Output the (x, y) coordinate of the center of the cell containing the given text.  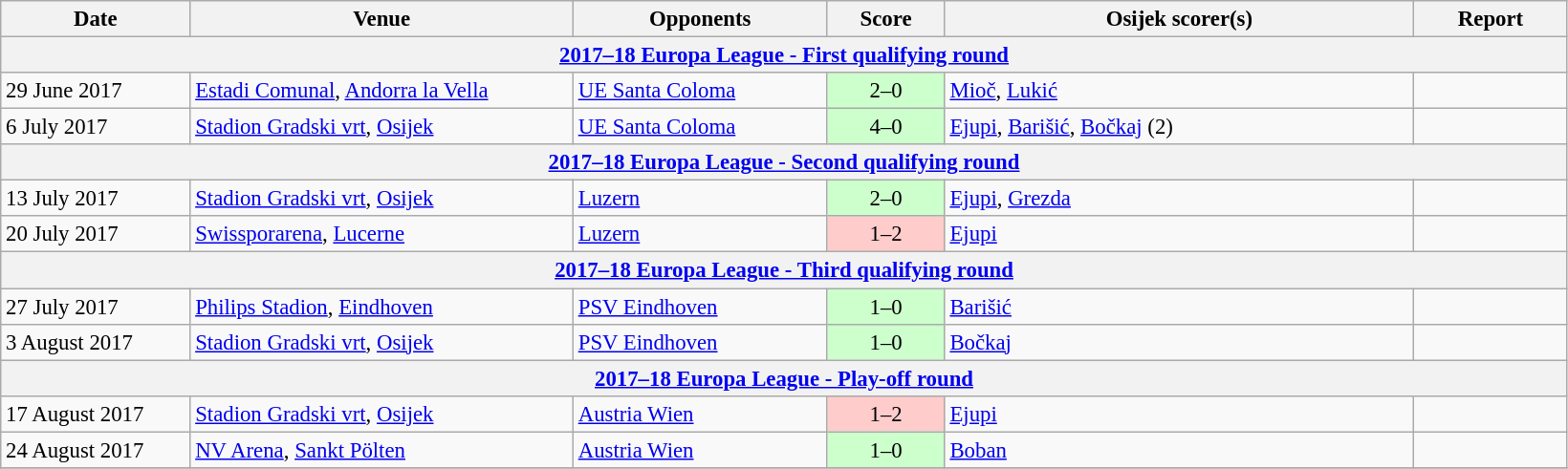
Bočkaj (1180, 342)
Report (1492, 19)
Boban (1180, 450)
Swissporarena, Lucerne (382, 234)
17 August 2017 (96, 414)
Opponents (700, 19)
3 August 2017 (96, 342)
2017–18 Europa League - First qualifying round (784, 55)
2017–18 Europa League - Third qualifying round (784, 270)
20 July 2017 (96, 234)
Philips Stadion, Eindhoven (382, 307)
NV Arena, Sankt Pölten (382, 450)
Venue (382, 19)
2017–18 Europa League - Play-off round (784, 378)
Mioč, Lukić (1180, 91)
Score (885, 19)
Osijek scorer(s) (1180, 19)
13 July 2017 (96, 199)
Barišić (1180, 307)
27 July 2017 (96, 307)
24 August 2017 (96, 450)
4–0 (885, 127)
Estadi Comunal, Andorra la Vella (382, 91)
Ejupi, Grezda (1180, 199)
2017–18 Europa League - Second qualifying round (784, 162)
29 June 2017 (96, 91)
6 July 2017 (96, 127)
Ejupi, Barišić, Bočkaj (2) (1180, 127)
Date (96, 19)
